Scan for the cell matching the given text and deliver its (X, Y) coordinate at center. 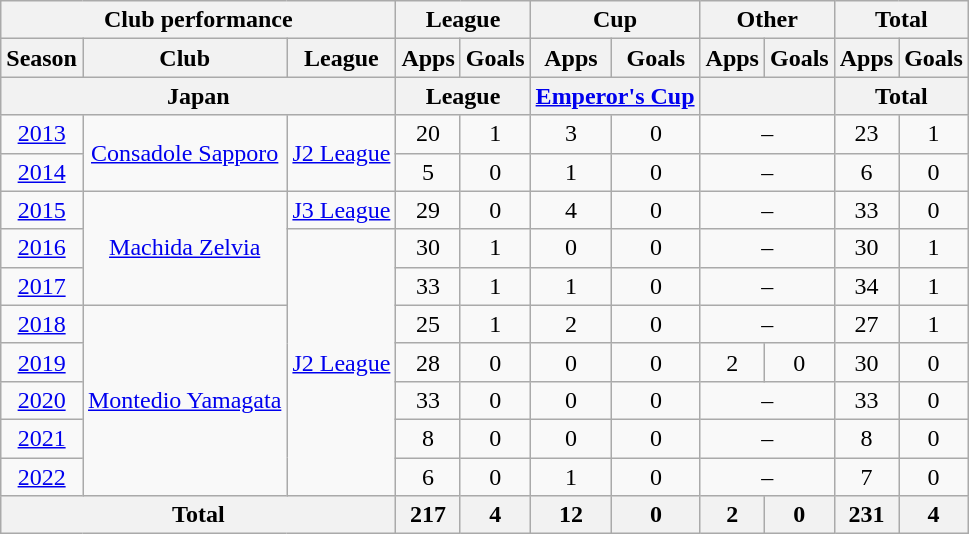
2016 (42, 248)
12 (571, 515)
217 (428, 515)
2014 (42, 172)
34 (866, 286)
2017 (42, 286)
231 (866, 515)
2015 (42, 210)
5 (428, 172)
Japan (198, 96)
3 (571, 134)
7 (866, 477)
23 (866, 134)
Machida Zelvia (184, 248)
20 (428, 134)
2021 (42, 438)
2020 (42, 400)
Montedio Yamagata (184, 400)
25 (428, 324)
Consadole Sapporo (184, 153)
Emperor's Cup (615, 96)
2022 (42, 477)
29 (428, 210)
Club (184, 58)
2019 (42, 362)
28 (428, 362)
27 (866, 324)
Cup (615, 20)
2013 (42, 134)
Season (42, 58)
J3 League (342, 210)
Other (767, 20)
Club performance (198, 20)
2018 (42, 324)
